Find where the given text appears and provide that cell's center as [X, Y] coordinate. 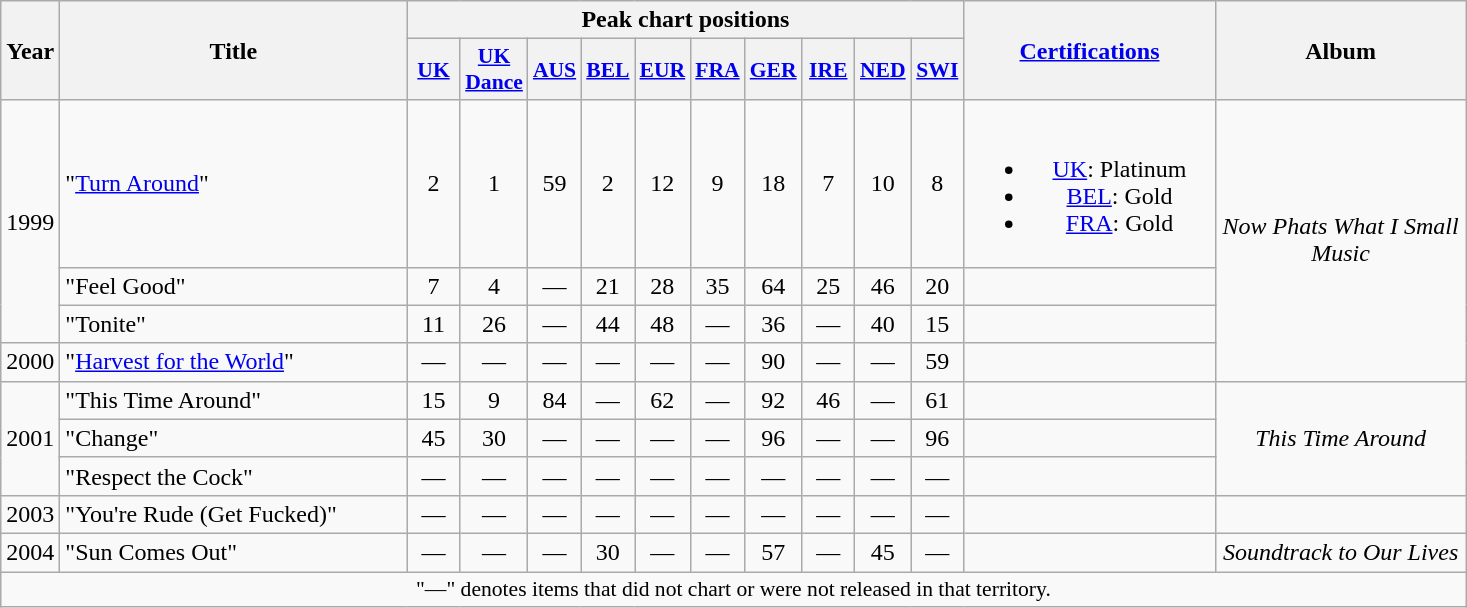
Year [30, 50]
"Tonite" [234, 324]
2001 [30, 438]
48 [663, 324]
"This Time Around" [234, 400]
"Respect the Cock" [234, 476]
92 [774, 400]
25 [828, 286]
28 [663, 286]
35 [717, 286]
SWI [938, 70]
8 [938, 184]
Peak chart positions [686, 20]
Soundtrack to Our Lives [1340, 552]
57 [774, 552]
"—" denotes items that did not chart or were not released in that territory. [734, 590]
1 [494, 184]
"Sun Comes Out" [234, 552]
4 [494, 286]
"Harvest for the World" [234, 362]
44 [608, 324]
12 [663, 184]
Album [1340, 50]
36 [774, 324]
FRA [717, 70]
20 [938, 286]
IRE [828, 70]
UK: PlatinumBEL: GoldFRA: Gold [1090, 184]
"You're Rude (Get Fucked)" [234, 514]
This Time Around [1340, 438]
21 [608, 286]
Title [234, 50]
26 [494, 324]
11 [434, 324]
10 [883, 184]
"Change" [234, 438]
40 [883, 324]
GER [774, 70]
UK [434, 70]
62 [663, 400]
61 [938, 400]
"Turn Around" [234, 184]
NED [883, 70]
1999 [30, 222]
64 [774, 286]
2003 [30, 514]
BEL [608, 70]
"Feel Good" [234, 286]
Certifications [1090, 50]
2004 [30, 552]
18 [774, 184]
AUS [554, 70]
EUR [663, 70]
90 [774, 362]
Now Phats What I Small Music [1340, 240]
84 [554, 400]
2000 [30, 362]
UKDance [494, 70]
